Determine the (X, Y) coordinate at the center of the cell enclosing the given text.  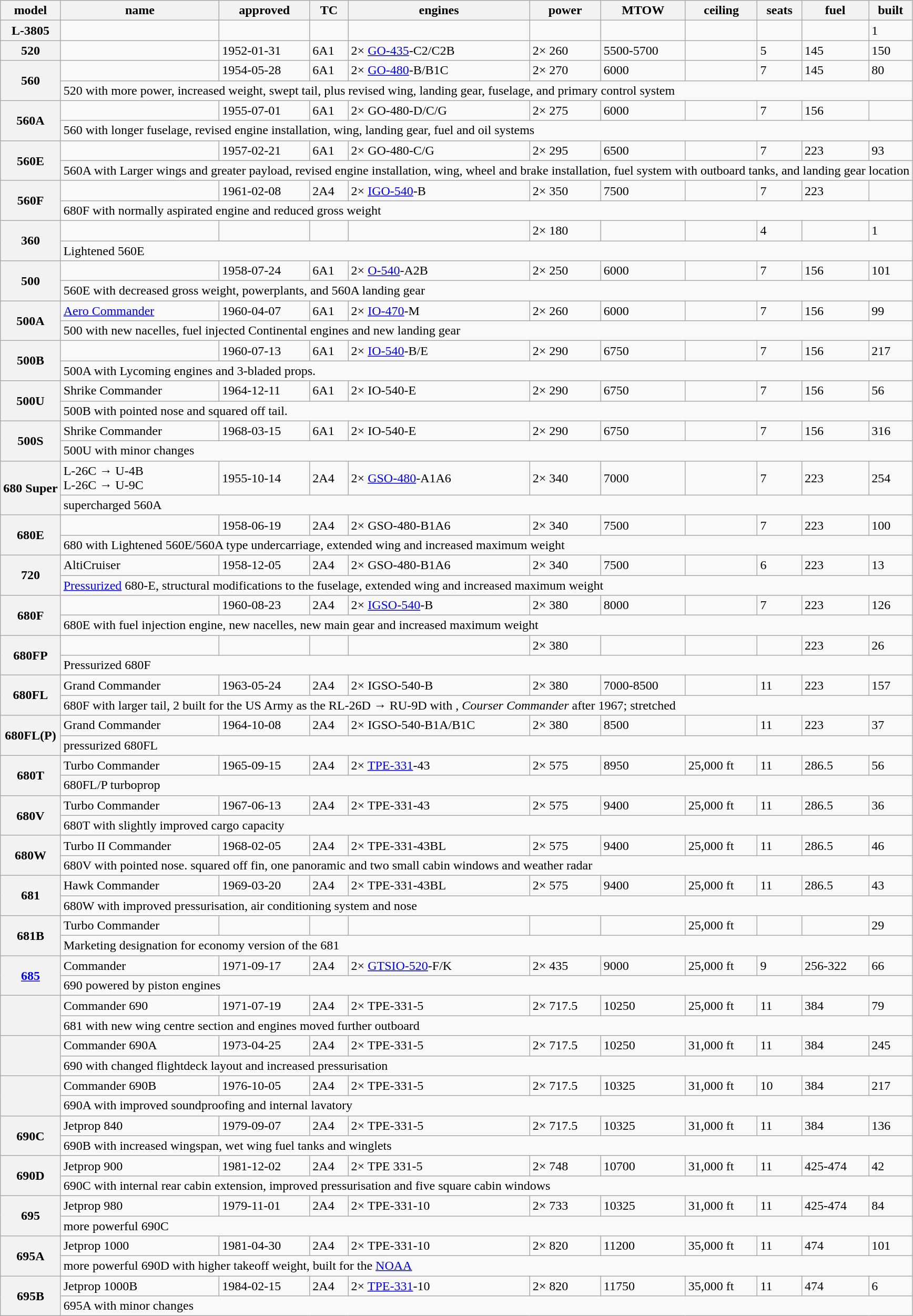
2× 435 (565, 966)
500A with Lycoming engines and 3-bladed props. (486, 371)
Pressurized 680F (486, 665)
680FL (31, 695)
2× 250 (565, 271)
2× 270 (565, 70)
500 (31, 281)
680F with larger tail, 2 built for the US Army as the RL-26D → RU-9D with , Courser Commander after 1967; stretched (486, 705)
2× GO-480-D/C/G (439, 110)
model (31, 11)
1961-02-08 (265, 190)
500S (31, 441)
Pressurized 680-E, structural modifications to the fuselage, extended wing and increased maximum weight (486, 585)
Commander 690A (140, 1046)
Lightened 560E (486, 251)
2× TPE 331-5 (439, 1166)
seats (779, 11)
680T with slightly improved cargo capacity (486, 825)
11200 (643, 1246)
100 (891, 525)
1981-04-30 (265, 1246)
Marketing designation for economy version of the 681 (486, 946)
Jetprop 1000 (140, 1246)
520 (31, 50)
8000 (643, 605)
8950 (643, 765)
1965-09-15 (265, 765)
560E (31, 160)
4 (779, 230)
1952-01-31 (265, 50)
695 (31, 1216)
560 with longer fuselage, revised engine installation, wing, landing gear, fuel and oil systems (486, 130)
Aero Commander (140, 311)
690A with improved soundproofing and internal lavatory (486, 1106)
1960-04-07 (265, 311)
1960-07-13 (265, 351)
2× 180 (565, 230)
1963-05-24 (265, 685)
690C with internal rear cabin extension, improved pressurisation and five square cabin windows (486, 1186)
37 (891, 725)
560 (31, 80)
1958-06-19 (265, 525)
500U with minor changes (486, 451)
680V (31, 815)
2× IGO-540-B (439, 190)
13 (891, 565)
99 (891, 311)
126 (891, 605)
AltiCruiser (140, 565)
ceiling (722, 11)
L-26C → U-4BL-26C → U-9C (140, 478)
680FP (31, 655)
2× 733 (565, 1206)
1955-07-01 (265, 110)
681 with new wing centre section and engines moved further outboard (486, 1026)
2× 275 (565, 110)
built (891, 11)
245 (891, 1046)
1960-08-23 (265, 605)
7000 (643, 478)
engines (439, 11)
power (565, 11)
157 (891, 685)
approved (265, 11)
520 with more power, increased weight, swept tail, plus revised wing, landing gear, fuselage, and primary control system (486, 90)
1981-12-02 (265, 1166)
Commander (140, 966)
L-3805 (31, 31)
695A with minor changes (486, 1306)
8500 (643, 725)
10700 (643, 1166)
5 (779, 50)
680W (31, 855)
9 (779, 966)
720 (31, 575)
supercharged 560A (486, 505)
316 (891, 431)
Turbo II Commander (140, 845)
2× GSO-480-A1A6 (439, 478)
680E (31, 535)
Jetprop 1000B (140, 1286)
2× IO-540-B/E (439, 351)
560A (31, 120)
1958-07-24 (265, 271)
256-322 (835, 966)
560E with decreased gross weight, powerplants, and 560A landing gear (486, 291)
254 (891, 478)
1968-02-05 (265, 845)
690C (31, 1136)
fuel (835, 11)
1964-10-08 (265, 725)
more powerful 690D with higher takeoff weight, built for the NOAA (486, 1266)
43 (891, 885)
36 (891, 805)
Commander 690B (140, 1086)
7000-8500 (643, 685)
690D (31, 1176)
2× IO-470-M (439, 311)
80 (891, 70)
1969-03-20 (265, 885)
1979-11-01 (265, 1206)
680V with pointed nose. squared off fin, one panoramic and two small cabin windows and weather radar (486, 865)
79 (891, 1006)
681B (31, 936)
2× GTSIO-520-F/K (439, 966)
680 with Lightened 560E/560A type undercarriage, extended wing and increased maximum weight (486, 545)
685 (31, 976)
680 Super (31, 488)
681 (31, 895)
26 (891, 645)
1976-10-05 (265, 1086)
1967-06-13 (265, 805)
MTOW (643, 11)
42 (891, 1166)
29 (891, 926)
84 (891, 1206)
680T (31, 775)
136 (891, 1126)
name (140, 11)
500B with pointed nose and squared off tail. (486, 411)
46 (891, 845)
2× GO-435-C2/C2B (439, 50)
Jetprop 900 (140, 1166)
695B (31, 1296)
9000 (643, 966)
Jetprop 980 (140, 1206)
10 (779, 1086)
1964-12-11 (265, 391)
680F (31, 615)
1979-09-07 (265, 1126)
500 with new nacelles, fuel injected Continental engines and new landing gear (486, 331)
360 (31, 240)
Jetprop 840 (140, 1126)
695A (31, 1256)
2× 295 (565, 150)
1958-12-05 (265, 565)
93 (891, 150)
1954-05-28 (265, 70)
690 powered by piston engines (486, 986)
680W with improved pressurisation, air conditioning system and nose (486, 905)
2× GO-480-B/B1C (439, 70)
5500-5700 (643, 50)
Hawk Commander (140, 885)
680F with normally aspirated engine and reduced gross weight (486, 210)
Commander 690 (140, 1006)
2× O-540-A2B (439, 271)
680FL(P) (31, 735)
1955-10-14 (265, 478)
1957-02-21 (265, 150)
11750 (643, 1286)
500B (31, 361)
560F (31, 200)
680E with fuel injection engine, new nacelles, new main gear and increased maximum weight (486, 625)
500U (31, 401)
66 (891, 966)
1968-03-15 (265, 431)
TC (329, 11)
2× 748 (565, 1166)
more powerful 690C (486, 1226)
6500 (643, 150)
2× IGSO-540-B1A/B1C (439, 725)
500A (31, 321)
pressurized 680FL (486, 745)
2× GO-480-C/G (439, 150)
1971-07-19 (265, 1006)
1973-04-25 (265, 1046)
690 with changed flightdeck layout and increased pressurisation (486, 1066)
150 (891, 50)
1984-02-15 (265, 1286)
680FL/P turboprop (486, 785)
690B with increased wingspan, wet wing fuel tanks and winglets (486, 1146)
2× 350 (565, 190)
1971-09-17 (265, 966)
